Extract the [X, Y] coordinate from the center of the cell holding the provided text.  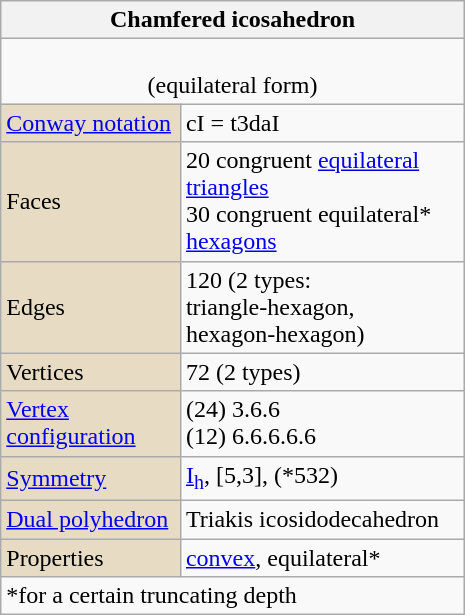
20 congruent equilateral triangles30 congruent equilateral* hexagons [322, 202]
cI = t3daI [322, 123]
Edges [91, 307]
Properties [91, 558]
(24) 3.6.6(12) 6.6.6.6.6 [322, 424]
72 (2 types) [322, 372]
Symmetry [91, 478]
Vertex configuration [91, 424]
Vertices [91, 372]
*for a certain truncating depth [233, 596]
Ih, [5,3], (*532) [322, 478]
Triakis icosidodecahedron [322, 520]
Faces [91, 202]
Conway notation [91, 123]
Chamfered icosahedron [233, 20]
convex, equilateral* [322, 558]
120 (2 types:triangle-hexagon,hexagon-hexagon) [322, 307]
(equilateral form) [233, 72]
Dual polyhedron [91, 520]
